Provide the (x, y) coordinate of the cell's center where the given text is located.  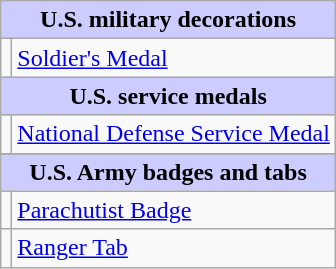
National Defense Service Medal (174, 134)
U.S. service medals (168, 96)
U.S. Army badges and tabs (168, 172)
U.S. military decorations (168, 20)
Soldier's Medal (174, 58)
Ranger Tab (174, 248)
Parachutist Badge (174, 210)
